Return the (X, Y) coordinate for the center point of the cell that contains the specified text.  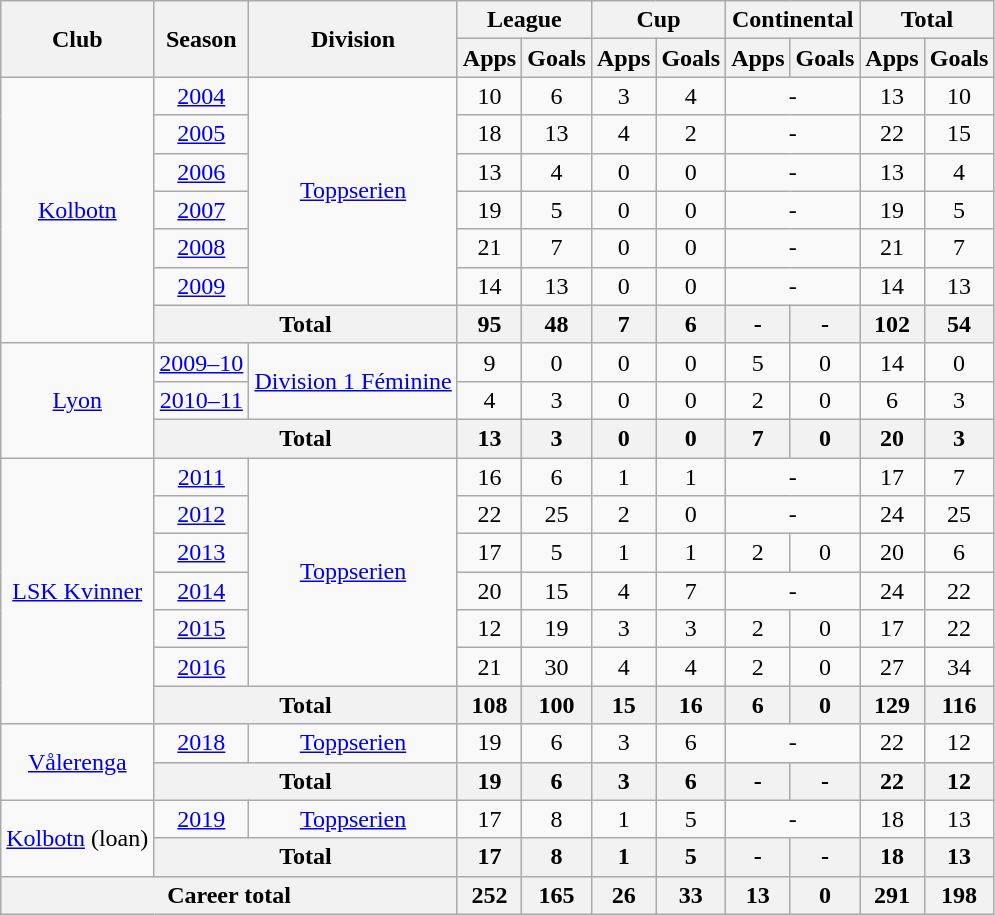
2015 (202, 629)
252 (489, 895)
2011 (202, 477)
LSK Kvinner (78, 591)
2014 (202, 591)
9 (489, 362)
2013 (202, 553)
30 (557, 667)
2018 (202, 743)
2009–10 (202, 362)
Season (202, 39)
2007 (202, 210)
Kolbotn (78, 210)
Career total (230, 895)
108 (489, 705)
95 (489, 324)
League (524, 20)
2008 (202, 248)
116 (959, 705)
102 (892, 324)
291 (892, 895)
Kolbotn (loan) (78, 838)
Club (78, 39)
198 (959, 895)
Continental (793, 20)
27 (892, 667)
2019 (202, 819)
2012 (202, 515)
165 (557, 895)
Cup (658, 20)
2005 (202, 134)
48 (557, 324)
33 (691, 895)
Vålerenga (78, 762)
2016 (202, 667)
100 (557, 705)
26 (623, 895)
Lyon (78, 400)
34 (959, 667)
2004 (202, 96)
129 (892, 705)
54 (959, 324)
2009 (202, 286)
2010–11 (202, 400)
Division (353, 39)
Division 1 Féminine (353, 381)
2006 (202, 172)
